Determine the (x, y) coordinate at the center of the cell enclosing the given text.  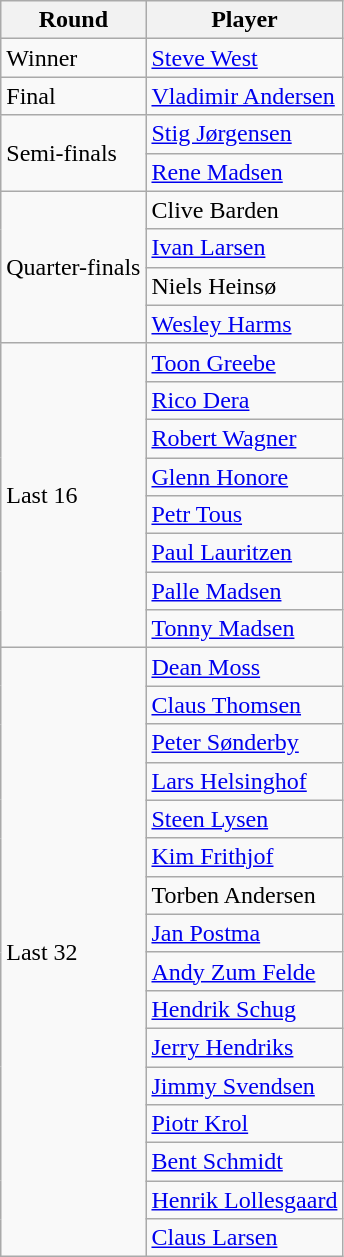
Steen Lysen (244, 819)
Tonny Madsen (244, 629)
Player (244, 20)
Paul Lauritzen (244, 553)
Niels Heinsø (244, 286)
Hendrik Schug (244, 1009)
Kim Frithjof (244, 857)
Last 16 (74, 495)
Rene Madsen (244, 172)
Toon Greebe (244, 362)
Palle Madsen (244, 591)
Stig Jørgensen (244, 134)
Vladimir Andersen (244, 96)
Jan Postma (244, 933)
Dean Moss (244, 667)
Final (74, 96)
Semi-finals (74, 153)
Robert Wagner (244, 438)
Jerry Hendriks (244, 1047)
Steve West (244, 58)
Henrik Lollesgaard (244, 1200)
Claus Thomsen (244, 705)
Ivan Larsen (244, 248)
Glenn Honore (244, 477)
Rico Dera (244, 400)
Wesley Harms (244, 324)
Quarter-finals (74, 267)
Petr Tous (244, 515)
Peter Sønderby (244, 743)
Round (74, 20)
Claus Larsen (244, 1238)
Winner (74, 58)
Piotr Krol (244, 1124)
Torben Andersen (244, 895)
Lars Helsinghof (244, 781)
Last 32 (74, 952)
Andy Zum Felde (244, 971)
Bent Schmidt (244, 1162)
Jimmy Svendsen (244, 1085)
Clive Barden (244, 210)
